Find where the given text appears and provide that cell's center as [X, Y] coordinate. 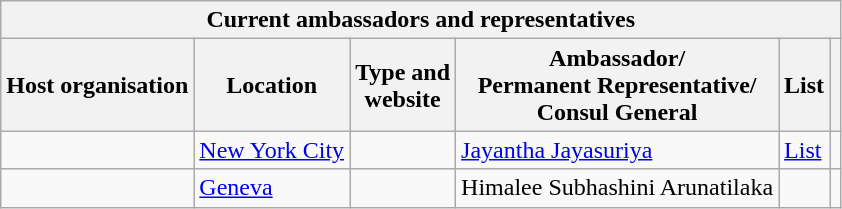
Geneva [272, 188]
Jayantha Jayasuriya [618, 150]
Ambassador/Permanent Representative/Consul General [618, 85]
Type and website [403, 85]
Location [272, 85]
New York City [272, 150]
Host organisation [98, 85]
Current ambassadors and representatives [421, 20]
Himalee Subhashini Arunatilaka [618, 188]
